Capture the cell that displays the provided text and extract its [x, y] central coordinate. 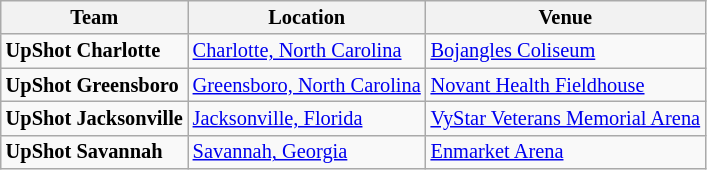
Charlotte, North Carolina [307, 51]
VyStar Veterans Memorial Arena [566, 118]
Jacksonville, Florida [307, 118]
Greensboro, North Carolina [307, 85]
UpShot Savannah [94, 152]
UpShot Charlotte [94, 51]
Enmarket Arena [566, 152]
Location [307, 17]
Venue [566, 17]
UpShot Jacksonville [94, 118]
Bojangles Coliseum [566, 51]
Savannah, Georgia [307, 152]
UpShot Greensboro [94, 85]
Team [94, 17]
Novant Health Fieldhouse [566, 85]
